For the text-containing cell, return its midpoint in [X, Y] coordinate format. 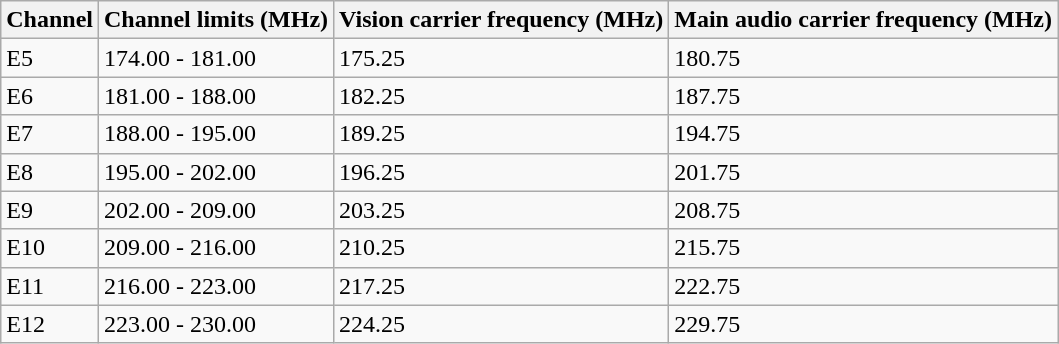
210.25 [502, 248]
222.75 [864, 286]
195.00 - 202.00 [216, 172]
Channel limits (MHz) [216, 20]
Channel [50, 20]
182.25 [502, 96]
229.75 [864, 324]
208.75 [864, 210]
224.25 [502, 324]
201.75 [864, 172]
215.75 [864, 248]
217.25 [502, 286]
E11 [50, 286]
180.75 [864, 58]
E10 [50, 248]
175.25 [502, 58]
203.25 [502, 210]
E9 [50, 210]
181.00 - 188.00 [216, 96]
216.00 - 223.00 [216, 286]
189.25 [502, 134]
E7 [50, 134]
E12 [50, 324]
187.75 [864, 96]
209.00 - 216.00 [216, 248]
E5 [50, 58]
194.75 [864, 134]
188.00 - 195.00 [216, 134]
174.00 - 181.00 [216, 58]
223.00 - 230.00 [216, 324]
E6 [50, 96]
Vision carrier frequency (MHz) [502, 20]
Main audio carrier frequency (MHz) [864, 20]
E8 [50, 172]
196.25 [502, 172]
202.00 - 209.00 [216, 210]
